Pinpoint the cell where the given text exists, returning its (x, y) midpoint coordinate. 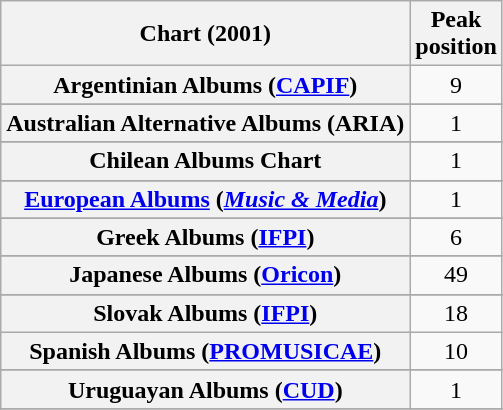
Australian Alternative Albums (ARIA) (206, 123)
10 (456, 351)
Uruguayan Albums (CUD) (206, 389)
European Albums (Music & Media) (206, 199)
Chart (2001) (206, 34)
49 (456, 275)
Argentinian Albums (CAPIF) (206, 85)
Spanish Albums (PROMUSICAE) (206, 351)
Peakposition (456, 34)
18 (456, 313)
Slovak Albums (IFPI) (206, 313)
6 (456, 237)
Japanese Albums (Oricon) (206, 275)
Greek Albums (IFPI) (206, 237)
9 (456, 85)
Chilean Albums Chart (206, 161)
